Return the [x, y] coordinate for the center point of the cell that contains the specified text.  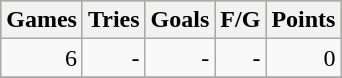
0 [304, 58]
Points [304, 20]
Goals [180, 20]
6 [42, 58]
Games [42, 20]
F/G [240, 20]
Tries [114, 20]
